Locate the cell with the specified text and output its [X, Y] center coordinate. 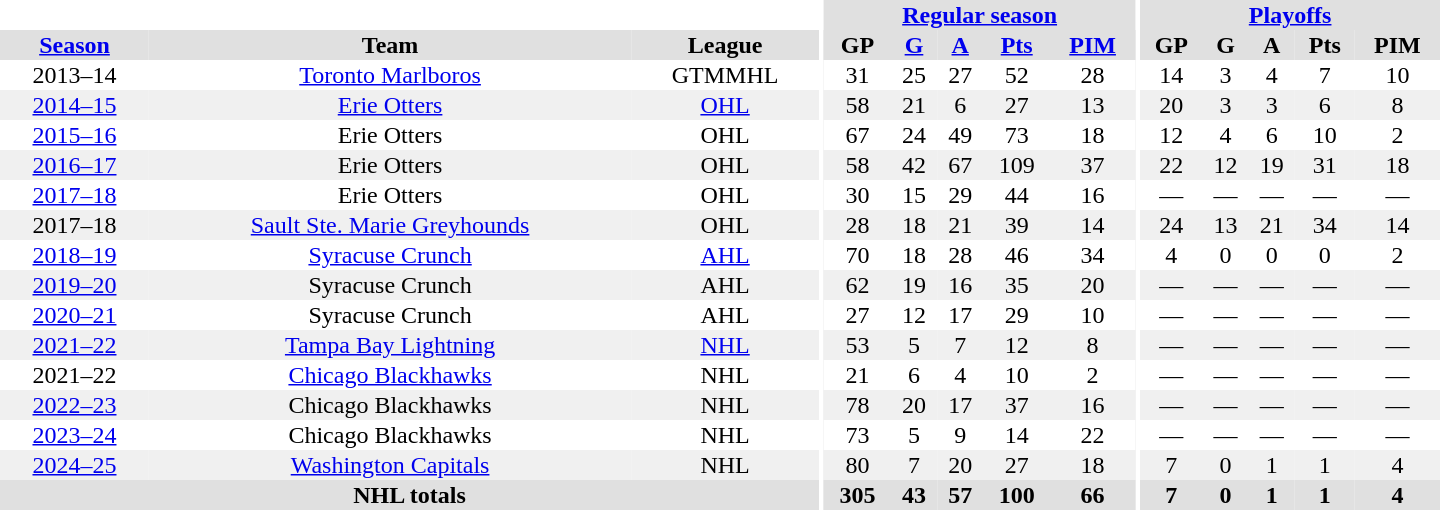
2023–24 [74, 435]
49 [960, 135]
15 [914, 195]
42 [914, 165]
2024–25 [74, 465]
305 [858, 495]
62 [858, 285]
70 [858, 255]
43 [914, 495]
2014–15 [74, 105]
Washington Capitals [390, 465]
2013–14 [74, 75]
39 [1016, 225]
44 [1016, 195]
Team [390, 45]
53 [858, 345]
Regular season [980, 15]
100 [1016, 495]
66 [1092, 495]
Tampa Bay Lightning [390, 345]
2016–17 [74, 165]
2020–21 [74, 315]
2022–23 [74, 405]
30 [858, 195]
Season [74, 45]
9 [960, 435]
Toronto Marlboros [390, 75]
GTMMHL [725, 75]
Sault Ste. Marie Greyhounds [390, 225]
NHL totals [410, 495]
2015–16 [74, 135]
57 [960, 495]
2019–20 [74, 285]
25 [914, 75]
109 [1016, 165]
52 [1016, 75]
2018–19 [74, 255]
35 [1016, 285]
Playoffs [1290, 15]
League [725, 45]
78 [858, 405]
46 [1016, 255]
80 [858, 465]
